Determine the [x, y] coordinate at the center of the cell enclosing the given text.  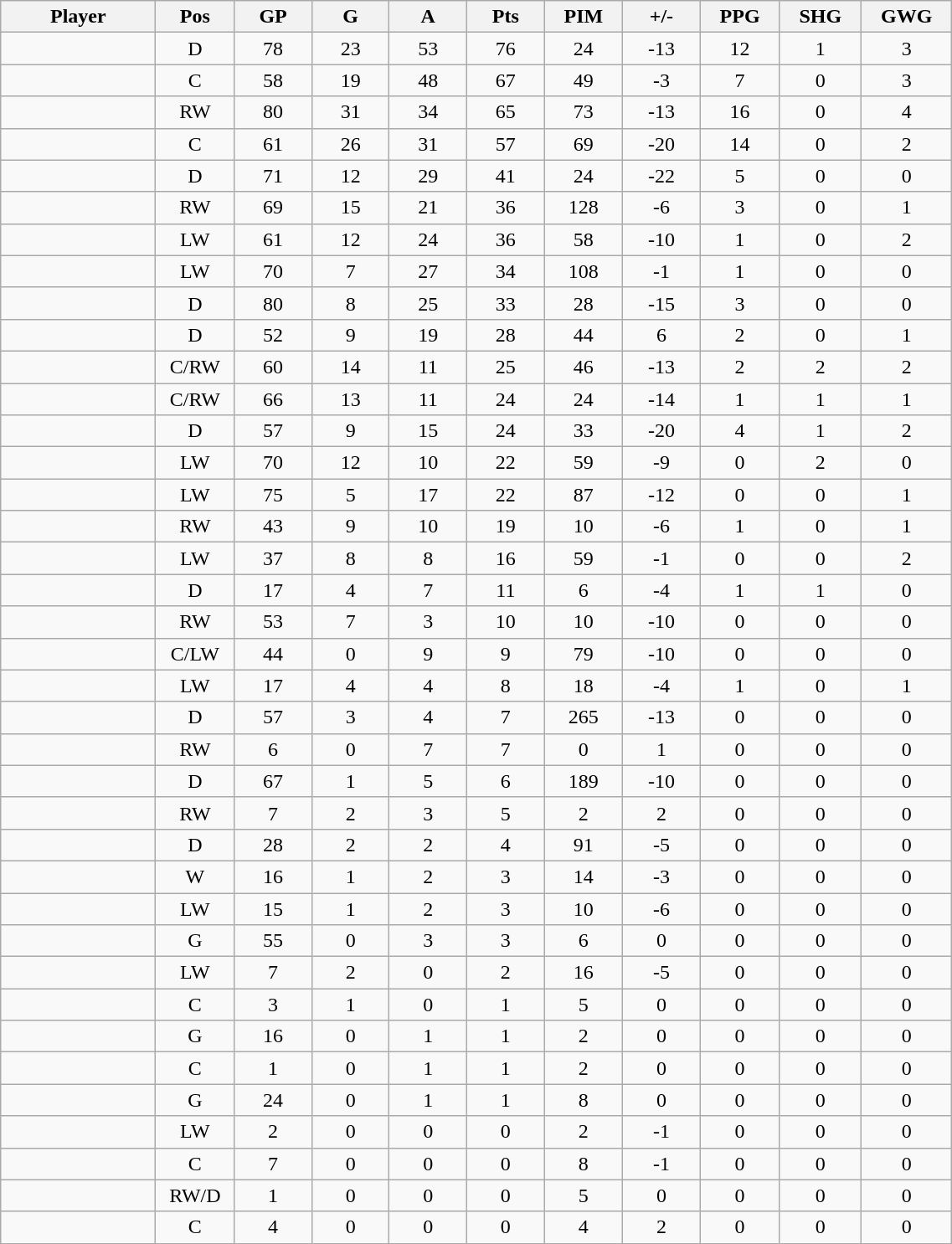
23 [350, 49]
52 [273, 335]
46 [584, 367]
+/- [661, 17]
41 [506, 176]
C/LW [195, 654]
48 [429, 80]
13 [350, 399]
21 [429, 208]
GP [273, 17]
-9 [661, 463]
-22 [661, 176]
PIM [584, 17]
37 [273, 558]
73 [584, 112]
55 [273, 941]
189 [584, 781]
60 [273, 367]
PPG [740, 17]
78 [273, 49]
Player [79, 17]
43 [273, 527]
128 [584, 208]
Pos [195, 17]
49 [584, 80]
W [195, 876]
265 [584, 717]
76 [506, 49]
87 [584, 495]
75 [273, 495]
29 [429, 176]
A [429, 17]
Pts [506, 17]
65 [506, 112]
26 [350, 144]
66 [273, 399]
SHG [821, 17]
-12 [661, 495]
GWG [907, 17]
18 [584, 686]
79 [584, 654]
RW/D [195, 1195]
-15 [661, 303]
91 [584, 845]
108 [584, 271]
-14 [661, 399]
27 [429, 271]
71 [273, 176]
